Return (X, Y) of the center of cell containing provided text 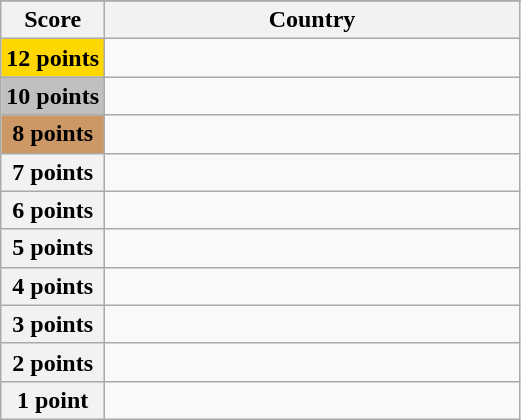
3 points (53, 324)
5 points (53, 248)
2 points (53, 362)
8 points (53, 134)
Score (53, 20)
7 points (53, 172)
1 point (53, 400)
10 points (53, 96)
Country (312, 20)
6 points (53, 210)
12 points (53, 58)
4 points (53, 286)
